From the cell containing the given text, extract its center point as [X, Y] coordinate. 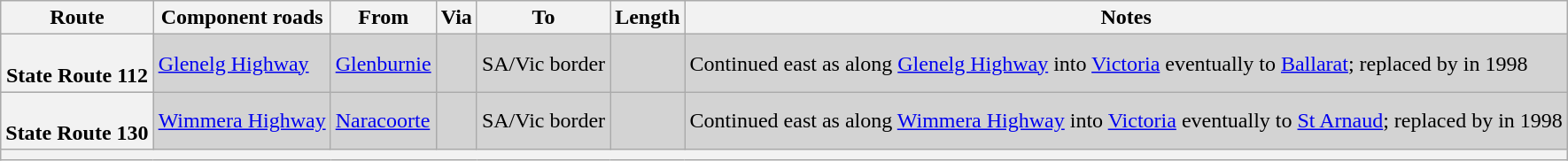
Continued east as along Wimmera Highway into Victoria eventually to St Arnaud; replaced by in 1998 [1126, 120]
Continued east as along Glenelg Highway into Victoria eventually to Ballarat; replaced by in 1998 [1126, 64]
Length [648, 18]
Naracoorte [383, 120]
Route [77, 18]
State Route 130 [77, 120]
Glenburnie [383, 64]
Notes [1126, 18]
Component roads [242, 18]
From [383, 18]
State Route 112 [77, 64]
Glenelg Highway [242, 64]
Via [456, 18]
Wimmera Highway [242, 120]
To [543, 18]
